Find where the given text appears and provide that cell's center as [X, Y] coordinate. 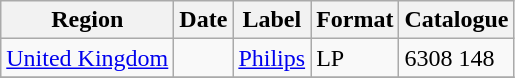
Format [355, 20]
Catalogue [456, 20]
Label [272, 20]
United Kingdom [88, 58]
Date [204, 20]
6308 148 [456, 58]
Region [88, 20]
LP [355, 58]
Philips [272, 58]
